Scan for the cell matching the given text and deliver its [x, y] coordinate at center. 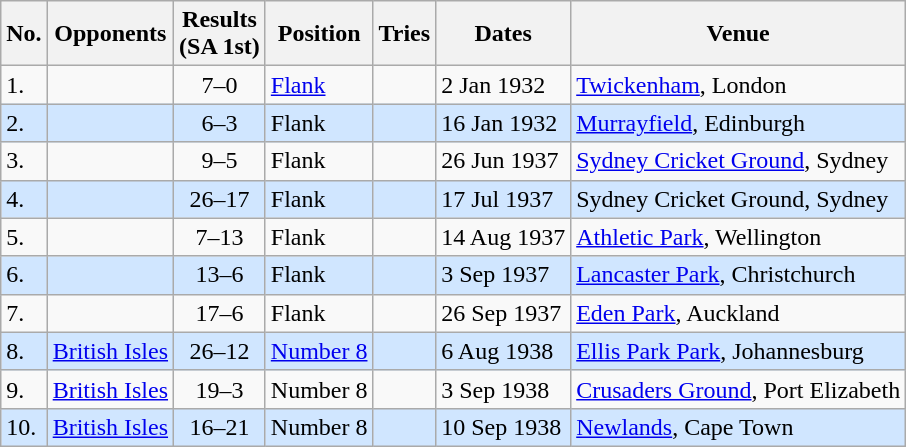
9. [24, 389]
Results(SA 1st) [220, 34]
7–0 [220, 85]
8. [24, 351]
26–17 [220, 199]
Crusaders Ground, Port Elizabeth [738, 389]
17 Jul 1937 [504, 199]
2 Jan 1932 [504, 85]
13–6 [220, 275]
Newlands, Cape Town [738, 427]
7. [24, 313]
16 Jan 1932 [504, 123]
26–12 [220, 351]
17–6 [220, 313]
9–5 [220, 161]
Dates [504, 34]
19–3 [220, 389]
26 Jun 1937 [504, 161]
2. [24, 123]
6. [24, 275]
No. [24, 34]
Tries [404, 34]
Twickenham, London [738, 85]
Position [319, 34]
Eden Park, Auckland [738, 313]
6–3 [220, 123]
26 Sep 1937 [504, 313]
Murrayfield, Edinburgh [738, 123]
10 Sep 1938 [504, 427]
3 Sep 1937 [504, 275]
Opponents [110, 34]
Athletic Park, Wellington [738, 237]
Ellis Park Park, Johannesburg [738, 351]
5. [24, 237]
14 Aug 1937 [504, 237]
Venue [738, 34]
1. [24, 85]
7–13 [220, 237]
16–21 [220, 427]
Lancaster Park, Christchurch [738, 275]
6 Aug 1938 [504, 351]
3. [24, 161]
3 Sep 1938 [504, 389]
10. [24, 427]
4. [24, 199]
